Determine the (X, Y) coordinate at the center of the cell enclosing the given text.  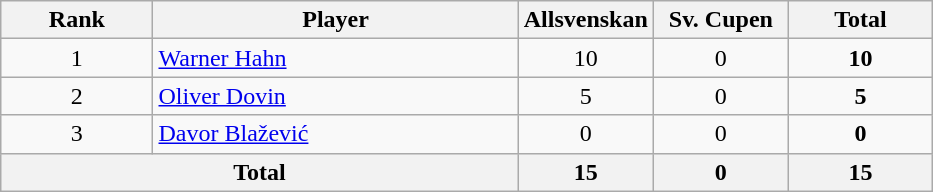
1 (77, 58)
Rank (77, 20)
Oliver Dovin (336, 96)
Sv. Cupen (720, 20)
Player (336, 20)
Warner Hahn (336, 58)
Allsvenskan (586, 20)
2 (77, 96)
Davor Blažević (336, 134)
3 (77, 134)
